Return [x, y] of the center of cell containing provided text 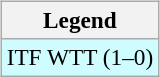
Legend [80, 20]
ITF WTT (1–0) [80, 57]
